Provide the [X, Y] coordinate of the cell's center where the given text is located.  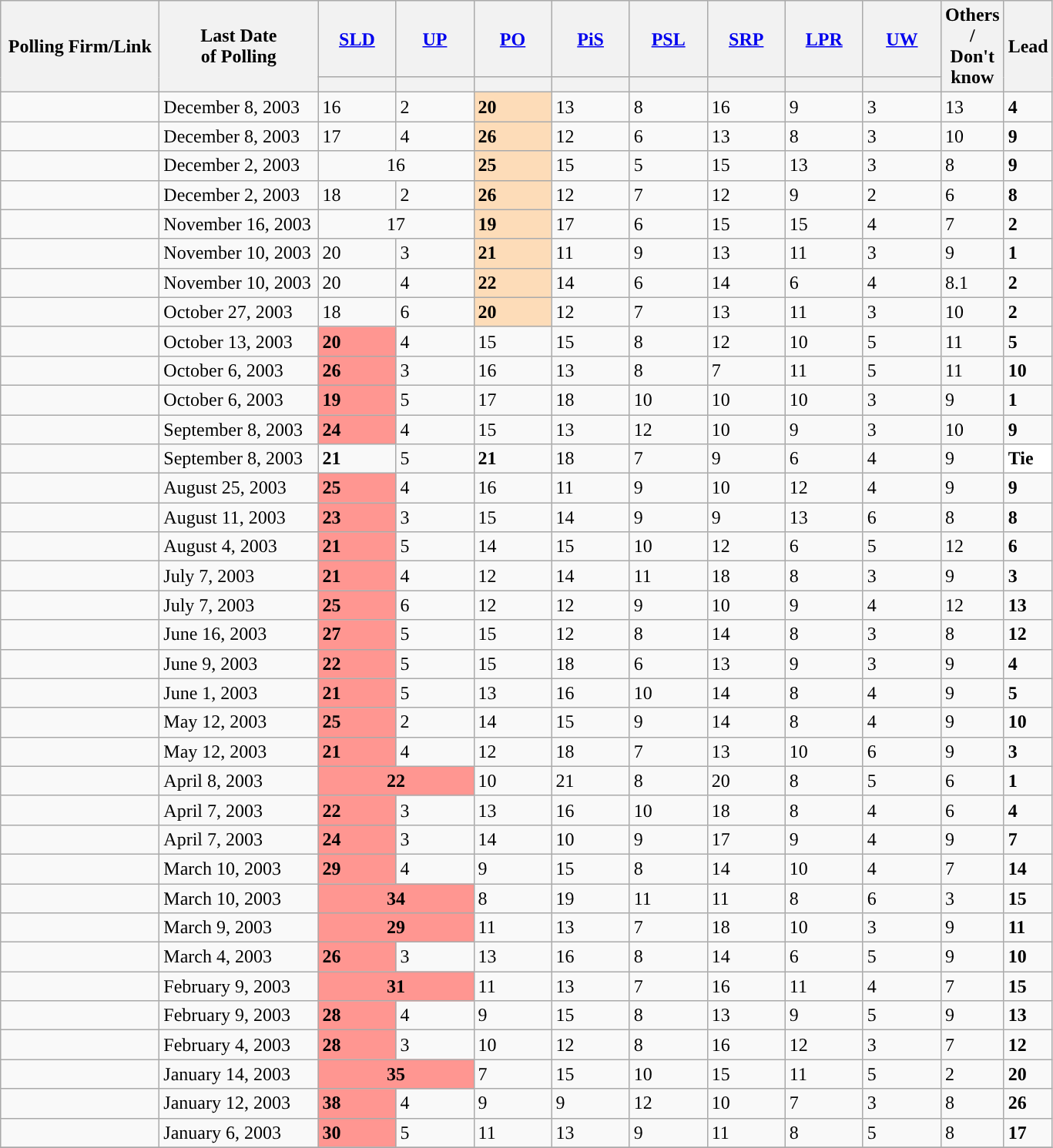
31 [396, 986]
June 9, 2003 [239, 664]
January 12, 2003 [239, 1103]
October 27, 2003 [239, 312]
38 [357, 1103]
August 25, 2003 [239, 488]
PiS [590, 38]
Last Dateof Polling [239, 46]
SRP [746, 38]
January 14, 2003 [239, 1074]
Lead [1028, 46]
35 [396, 1074]
23 [357, 517]
August 11, 2003 [239, 517]
June 1, 2003 [239, 693]
SLD [357, 38]
8.1 [972, 283]
34 [396, 899]
March 9, 2003 [239, 928]
UW [901, 38]
27 [357, 634]
October 13, 2003 [239, 341]
Others /Don't know [972, 46]
30 [357, 1133]
November 16, 2003 [239, 224]
PSL [669, 38]
April 8, 2003 [239, 781]
August 4, 2003 [239, 547]
February 4, 2003 [239, 1045]
LPR [824, 38]
June 16, 2003 [239, 634]
PO [513, 38]
Polling Firm/Link [80, 46]
March 4, 2003 [239, 957]
Tie [1028, 459]
January 6, 2003 [239, 1133]
UP [434, 38]
